Identify which cell holds the provided text, then report its [X, Y] central coordinate. 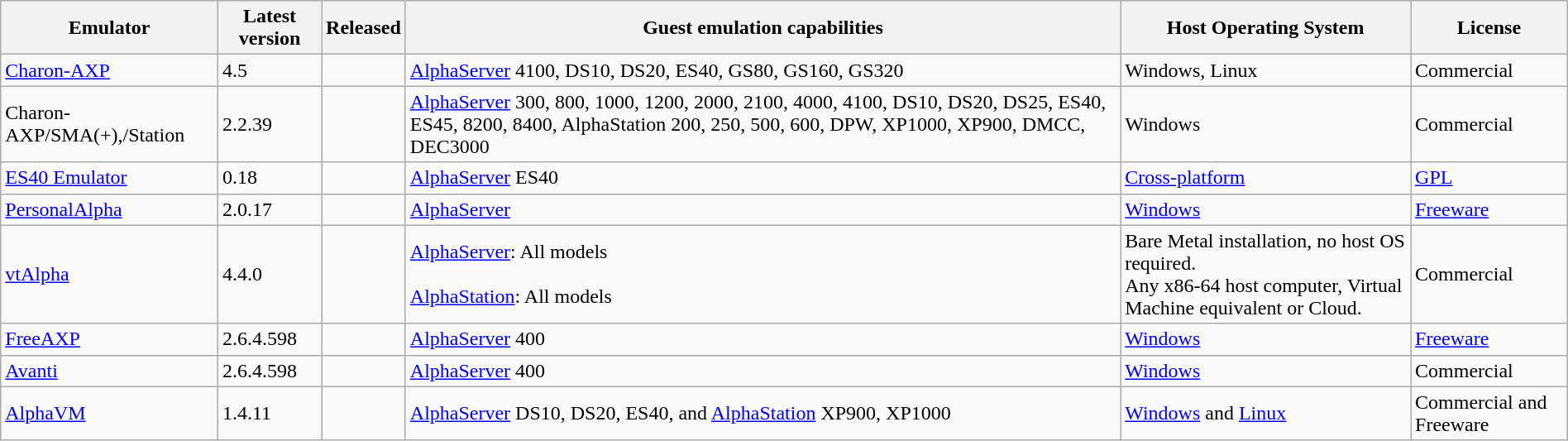
0.18 [270, 178]
Avanti [109, 371]
1.4.11 [270, 414]
Emulator [109, 28]
Windows, Linux [1265, 70]
4.5 [270, 70]
License [1489, 28]
Commercial and Freeware [1489, 414]
Windows and Linux [1265, 414]
AlphaServer DS10, DS20, ES40, and AlphaStation XP900, XP1000 [762, 414]
vtAlpha [109, 275]
Host Operating System [1265, 28]
2.0.17 [270, 209]
Released [364, 28]
PersonalAlpha [109, 209]
GPL [1489, 178]
ES40 Emulator [109, 178]
Bare Metal installation, no host OS required.Any x86-64 host computer, Virtual Machine equivalent or Cloud. [1265, 275]
Latest version [270, 28]
FreeAXP [109, 339]
AlphaVM [109, 414]
Cross-platform [1265, 178]
Charon-AXP [109, 70]
Charon-AXP/SMA(+),/Station [109, 124]
AlphaServer ES40 [762, 178]
Guest emulation capabilities [762, 28]
AlphaServer 4100, DS10, DS20, ES40, GS80, GS160, GS320 [762, 70]
AlphaServer [762, 209]
2.2.39 [270, 124]
AlphaServer: All models AlphaStation: All models [762, 275]
4.4.0 [270, 275]
